Determine the [X, Y] coordinate at the center of the cell enclosing the given text.  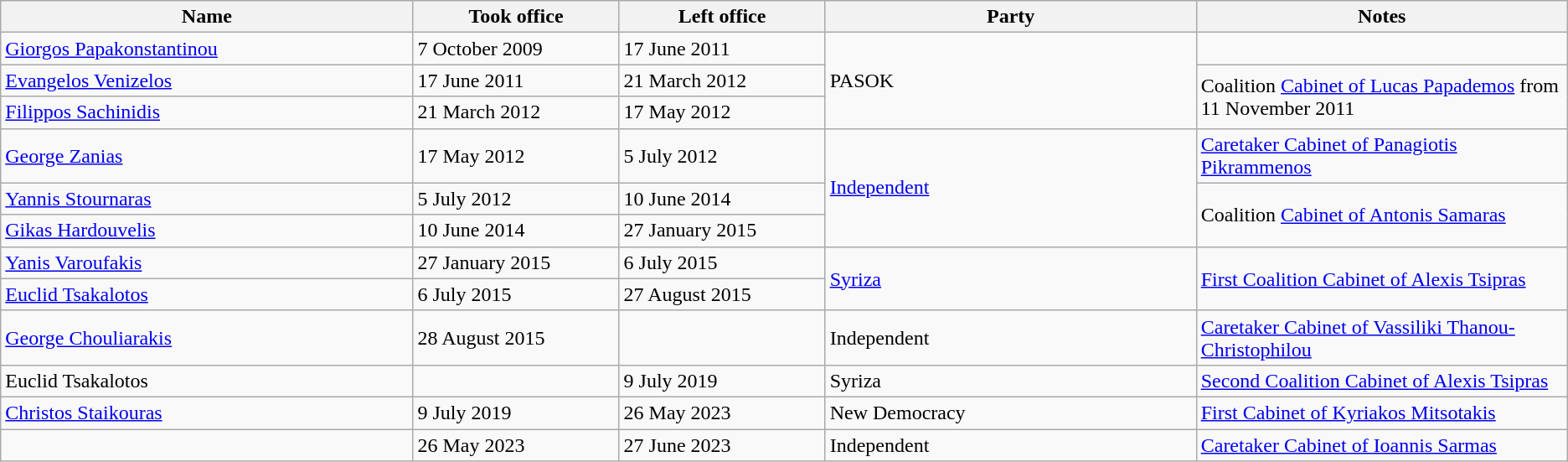
Christos Staikouras [207, 413]
Took office [516, 17]
Coalition Cabinet of Antonis Samaras [1382, 215]
Notes [1382, 17]
28 August 2015 [516, 337]
George Zanias [207, 156]
New Democracy [1010, 413]
First Cabinet of Kyriakos Mitsotakis [1382, 413]
PASOK [1010, 80]
Left office [722, 17]
George Chouliarakis [207, 337]
Caretaker Cabinet of Ioannis Sarmas [1382, 445]
27 June 2023 [722, 445]
Coalition Cabinet of Lucas Papademos from 11 November 2011 [1382, 96]
Gikas Hardouvelis [207, 231]
Yanis Varoufakis [207, 262]
27 August 2015 [722, 294]
Name [207, 17]
Party [1010, 17]
Caretaker Cabinet of Panagiotis Pikrammenos [1382, 156]
Caretaker Cabinet of Vassiliki Thanou-Christophilou [1382, 337]
Filippos Sachinidis [207, 112]
Giorgos Papakonstantinou [207, 49]
First Coalition Cabinet of Alexis Tsipras [1382, 278]
Second Coalition Cabinet of Alexis Tsipras [1382, 381]
Yannis Stournaras [207, 199]
7 October 2009 [516, 49]
Evangelos Venizelos [207, 80]
